Locate the cell with the specified text and output its [X, Y] center coordinate. 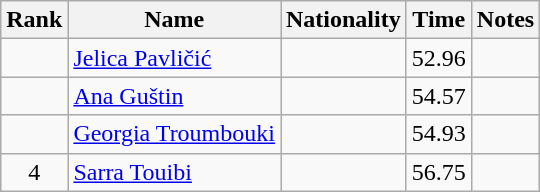
Nationality [343, 20]
Ana Guštin [174, 96]
4 [34, 172]
56.75 [438, 172]
Sarra Touibi [174, 172]
Name [174, 20]
Time [438, 20]
54.57 [438, 96]
Notes [505, 20]
Jelica Pavličić [174, 58]
Georgia Troumbouki [174, 134]
52.96 [438, 58]
54.93 [438, 134]
Rank [34, 20]
